Provide the (X, Y) coordinate of the cell's center where the given text is located.  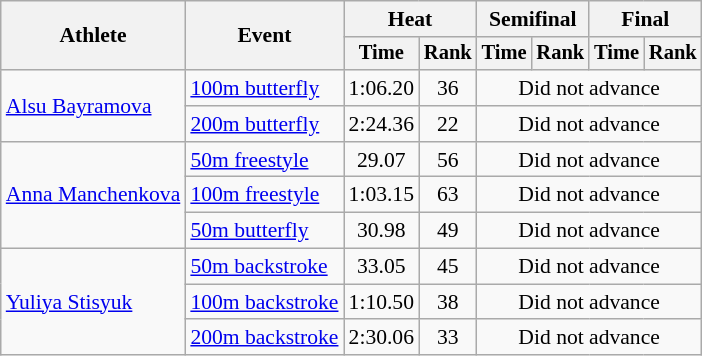
1:03.15 (382, 195)
30.98 (382, 231)
100m butterfly (264, 88)
36 (448, 88)
1:10.50 (382, 302)
63 (448, 195)
45 (448, 267)
50m freestyle (264, 160)
49 (448, 231)
22 (448, 124)
29.07 (382, 160)
Semifinal (533, 19)
2:30.06 (382, 338)
56 (448, 160)
50m butterfly (264, 231)
50m backstroke (264, 267)
33.05 (382, 267)
Athlete (94, 36)
Alsu Bayramova (94, 106)
1:06.20 (382, 88)
Heat (410, 19)
Yuliya Stisyuk (94, 302)
2:24.36 (382, 124)
200m backstroke (264, 338)
Event (264, 36)
100m freestyle (264, 195)
200m butterfly (264, 124)
Anna Manchenkova (94, 196)
38 (448, 302)
33 (448, 338)
Final (645, 19)
100m backstroke (264, 302)
